Determine the [x, y] coordinate at the center of the cell enclosing the given text.  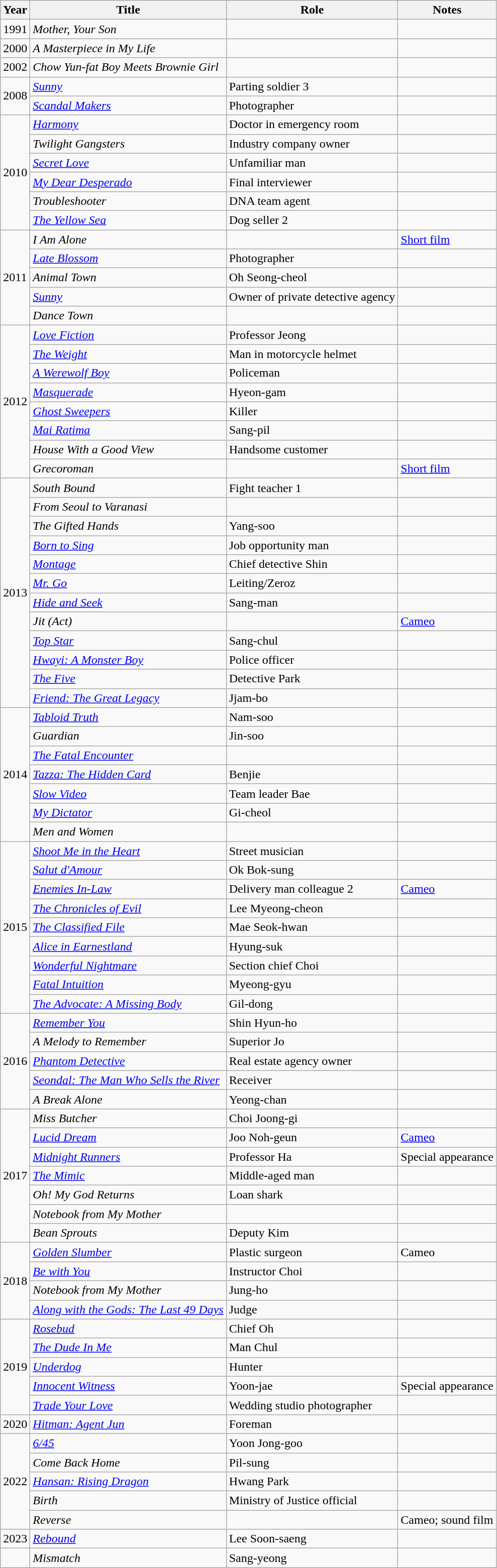
The Weight [128, 354]
Mr. Go [128, 583]
Unfamiliar man [312, 163]
Twilight Gangsters [128, 144]
A Werewolf Boy [128, 373]
Slow Video [128, 793]
Industry company owner [312, 144]
Birth [128, 1501]
Jjam-bo [312, 698]
Dog seller 2 [312, 220]
2023 [15, 1539]
2011 [15, 278]
Wedding studio photographer [312, 1405]
A Melody to Remember [128, 1042]
Sang-chul [312, 641]
Job opportunity man [312, 545]
2019 [15, 1367]
2017 [15, 1175]
Deputy Kim [312, 1233]
2018 [15, 1281]
Parting soldier 3 [312, 86]
Love Fiction [128, 335]
2008 [15, 96]
Detective Park [312, 679]
2020 [15, 1424]
Salut d'Amour [128, 870]
Secret Love [128, 163]
Top Star [128, 641]
The Advocate: A Missing Body [128, 1004]
2016 [15, 1061]
Along with the Gods: The Last 49 Days [128, 1309]
Men and Women [128, 831]
2002 [15, 67]
The Yellow Sea [128, 220]
Myeong-gyu [312, 985]
A Break Alone [128, 1099]
Owner of private detective agency [312, 297]
Jung-ho [312, 1290]
The Gifted Hands [128, 526]
Benjie [312, 774]
Seondal: The Man Who Sells the River [128, 1080]
Professor Ha [312, 1156]
Delivery man colleague 2 [312, 889]
Jit (Act) [128, 622]
Notes [447, 10]
1991 [15, 29]
Lee Myeong-cheon [312, 908]
Trade Your Love [128, 1405]
Hwang Park [312, 1482]
Leiting/Zeroz [312, 583]
Pil-sung [312, 1463]
Hide and Seek [128, 602]
Real estate agency owner [312, 1061]
Remember You [128, 1023]
Title [128, 10]
Midnight Runners [128, 1156]
Cameo; sound film [447, 1520]
Mother, Your Son [128, 29]
South Bound [128, 488]
Shin Hyun-ho [312, 1023]
Oh! My God Returns [128, 1195]
Foreman [312, 1424]
Yoon-jae [312, 1386]
Fatal Intuition [128, 985]
Innocent Witness [128, 1386]
Role [312, 10]
Sang-pil [312, 430]
Hansan: Rising Dragon [128, 1482]
Choi Joong-gi [312, 1118]
Policeman [312, 373]
Rosebud [128, 1329]
Yang-soo [312, 526]
Late Blossom [128, 259]
Animal Town [128, 278]
Mae Seok-hwan [312, 927]
Rebound [128, 1539]
Chow Yun-fat Boy Meets Brownie Girl [128, 67]
Gi-cheol [312, 812]
Yoon Jong-goo [312, 1443]
Hitman: Agent Jun [128, 1424]
Hunter [312, 1367]
Grecoroman [128, 468]
Tazza: The Hidden Card [128, 774]
Yeong-chan [312, 1099]
2022 [15, 1481]
Receiver [312, 1080]
Man Chul [312, 1348]
Street musician [312, 851]
2012 [15, 402]
From Seoul to Varanasi [128, 507]
Fight teacher 1 [312, 488]
The Dude In Me [128, 1348]
House With a Good View [128, 449]
Sang-man [312, 602]
Team leader Bae [312, 793]
The Fatal Encounter [128, 755]
Be with You [128, 1271]
Joo Noh-geun [312, 1137]
Sang-yeong [312, 1558]
Lee Soon-saeng [312, 1539]
Montage [128, 564]
Scandal Makers [128, 105]
2010 [15, 172]
Dance Town [128, 316]
Underdog [128, 1367]
Alice in Earnestland [128, 946]
Oh Seong-cheol [312, 278]
Bean Sprouts [128, 1233]
Born to Sing [128, 545]
2000 [15, 48]
My Dear Desperado [128, 182]
The Classified File [128, 927]
Wonderful Nightmare [128, 966]
Enemies In-Law [128, 889]
Jin-soo [312, 736]
Mai Ratima [128, 430]
The Five [128, 679]
Come Back Home [128, 1463]
Handsome customer [312, 449]
Man in motorcycle helmet [312, 354]
Gil-dong [312, 1004]
Hyung-suk [312, 946]
Police officer [312, 660]
2013 [15, 592]
Lucid Dream [128, 1137]
Year [15, 10]
Tabloid Truth [128, 717]
Chief Oh [312, 1329]
The Chronicles of Evil [128, 908]
DNA team agent [312, 201]
Killer [312, 411]
Section chief Choi [312, 966]
Reverse [128, 1520]
Harmony [128, 125]
Shoot Me in the Heart [128, 851]
Hwayi: A Monster Boy [128, 660]
Ministry of Justice official [312, 1501]
Friend: The Great Legacy [128, 698]
Superior Jo [312, 1042]
I Am Alone [128, 239]
Professor Jeong [312, 335]
Masquerade [128, 392]
Golden Slumber [128, 1252]
Mismatch [128, 1558]
Ok Bok-sung [312, 870]
Instructor Choi [312, 1271]
Ghost Sweepers [128, 411]
Hyeon-gam [312, 392]
The Mimic [128, 1176]
My Dictator [128, 812]
Plastic surgeon [312, 1252]
2014 [15, 774]
Chief detective Shin [312, 564]
Loan shark [312, 1195]
6/45 [128, 1443]
A Masterpiece in My Life [128, 48]
Nam-soo [312, 717]
Judge [312, 1309]
Phantom Detective [128, 1061]
Troubleshooter [128, 201]
Doctor in emergency room [312, 125]
2015 [15, 928]
Guardian [128, 736]
Miss Butcher [128, 1118]
Middle-aged man [312, 1176]
Final interviewer [312, 182]
